Capture the cell that displays the provided text and extract its [X, Y] central coordinate. 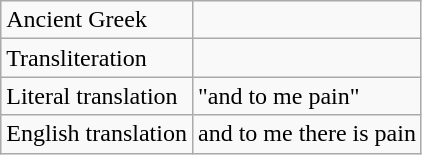
Transliteration [97, 58]
Literal translation [97, 96]
Ancient Greek [97, 20]
and to me there is pain [306, 134]
"and to me pain" [306, 96]
English translation [97, 134]
